Search for the cell housing the specified text and yield its (X, Y) center coordinate. 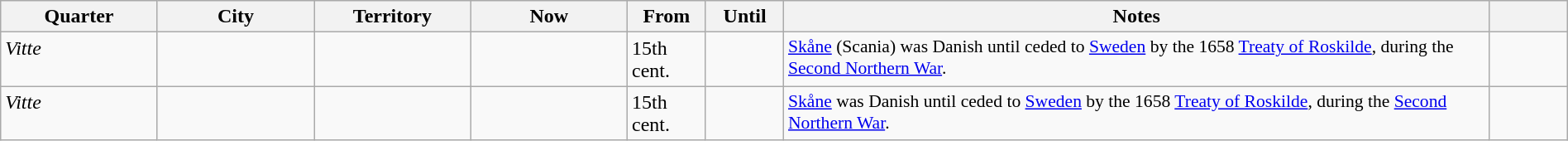
From (667, 17)
Territory (392, 17)
Quarter (79, 17)
Now (549, 17)
Until (744, 17)
Notes (1136, 17)
Skåne (Scania) was Danish until ceded to Sweden by the 1658 Treaty of Roskilde, during the Second Northern War. (1136, 60)
City (235, 17)
Skåne was Danish until ceded to Sweden by the 1658 Treaty of Roskilde, during the Second Northern War. (1136, 113)
